For the text-containing cell, return its midpoint in (X, Y) coordinate format. 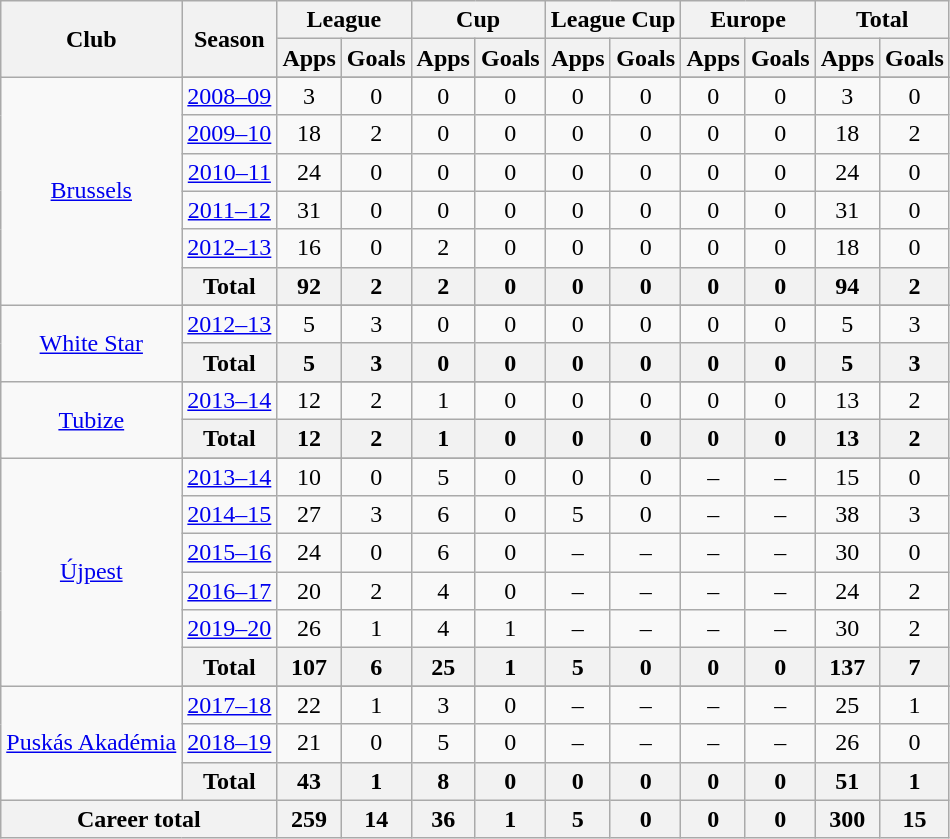
14 (376, 819)
16 (309, 248)
2009–10 (230, 134)
2018–19 (230, 743)
259 (309, 819)
27 (309, 515)
Cup (478, 20)
2017–18 (230, 705)
2016–17 (230, 591)
137 (847, 667)
League (344, 20)
Újpest (92, 572)
94 (847, 286)
Career total (139, 819)
White Star (92, 343)
Season (230, 39)
7 (915, 667)
Europe (748, 20)
51 (847, 781)
2011–12 (230, 210)
2019–20 (230, 629)
22 (309, 705)
8 (443, 781)
2010–11 (230, 172)
Club (92, 39)
Tubize (92, 419)
2014–15 (230, 515)
38 (847, 515)
92 (309, 286)
36 (443, 819)
Puskás Akadémia (92, 743)
2015–16 (230, 553)
21 (309, 743)
League Cup (613, 20)
2008–09 (230, 96)
43 (309, 781)
10 (309, 477)
107 (309, 667)
300 (847, 819)
Brussels (92, 191)
20 (309, 591)
